Scan for the cell matching the given text and deliver its (x, y) coordinate at center. 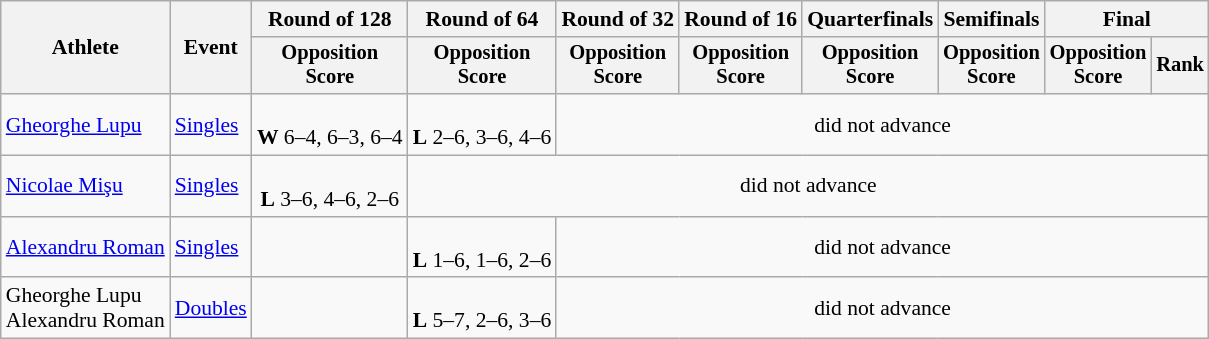
L 5–7, 2–6, 3–6 (482, 308)
L 3–6, 4–6, 2–6 (330, 186)
L 2–6, 3–6, 4–6 (482, 124)
Athlete (86, 48)
Quarterfinals (870, 19)
Gheorghe Lupu Alexandru Roman (86, 308)
Final (1127, 19)
Nicolae Mişu (86, 186)
Round of 64 (482, 19)
Event (211, 48)
W 6–4, 6–3, 6–4 (330, 124)
Semifinals (992, 19)
Gheorghe Lupu (86, 124)
Doubles (211, 308)
Rank (1180, 66)
Round of 16 (740, 19)
L 1–6, 1–6, 2–6 (482, 248)
Alexandru Roman (86, 248)
Round of 32 (618, 19)
Round of 128 (330, 19)
